Output the (X, Y) coordinate of the center of the cell containing the given text.  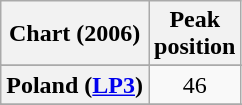
Peakposition (194, 34)
46 (194, 85)
Chart (2006) (75, 34)
Poland (LP3) (75, 85)
